Pinpoint the cell where the given text exists, returning its [x, y] midpoint coordinate. 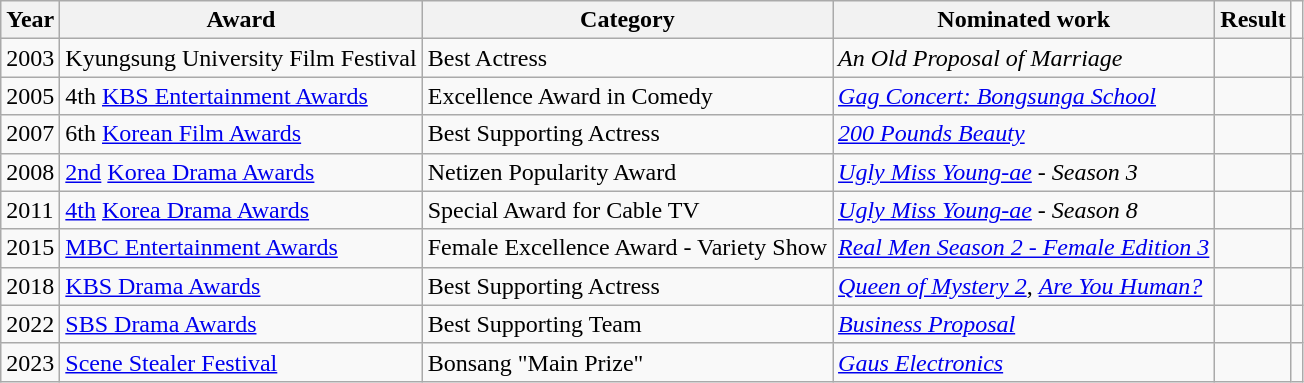
Best Actress [627, 58]
Bonsang "Main Prize" [627, 362]
Female Excellence Award - Variety Show [627, 248]
Excellence Award in Comedy [627, 96]
4th Korea Drama Awards [241, 210]
2011 [30, 210]
Award [241, 20]
MBC Entertainment Awards [241, 248]
Business Proposal [1024, 324]
2007 [30, 134]
Result [1253, 20]
Ugly Miss Young-ae - Season 3 [1024, 172]
6th Korean Film Awards [241, 134]
Gag Concert: Bongsunga School [1024, 96]
Nominated work [1024, 20]
2008 [30, 172]
2015 [30, 248]
Category [627, 20]
Gaus Electronics [1024, 362]
2022 [30, 324]
2005 [30, 96]
Real Men Season 2 - Female Edition 3 [1024, 248]
2023 [30, 362]
Special Award for Cable TV [627, 210]
Best Supporting Team [627, 324]
SBS Drama Awards [241, 324]
Netizen Popularity Award [627, 172]
2nd Korea Drama Awards [241, 172]
Queen of Mystery 2, Are You Human? [1024, 286]
2018 [30, 286]
Ugly Miss Young-ae - Season 8 [1024, 210]
200 Pounds Beauty [1024, 134]
Scene Stealer Festival [241, 362]
2003 [30, 58]
4th KBS Entertainment Awards [241, 96]
Year [30, 20]
An Old Proposal of Marriage [1024, 58]
Kyungsung University Film Festival [241, 58]
KBS Drama Awards [241, 286]
